For the text-containing cell, return its midpoint in (x, y) coordinate format. 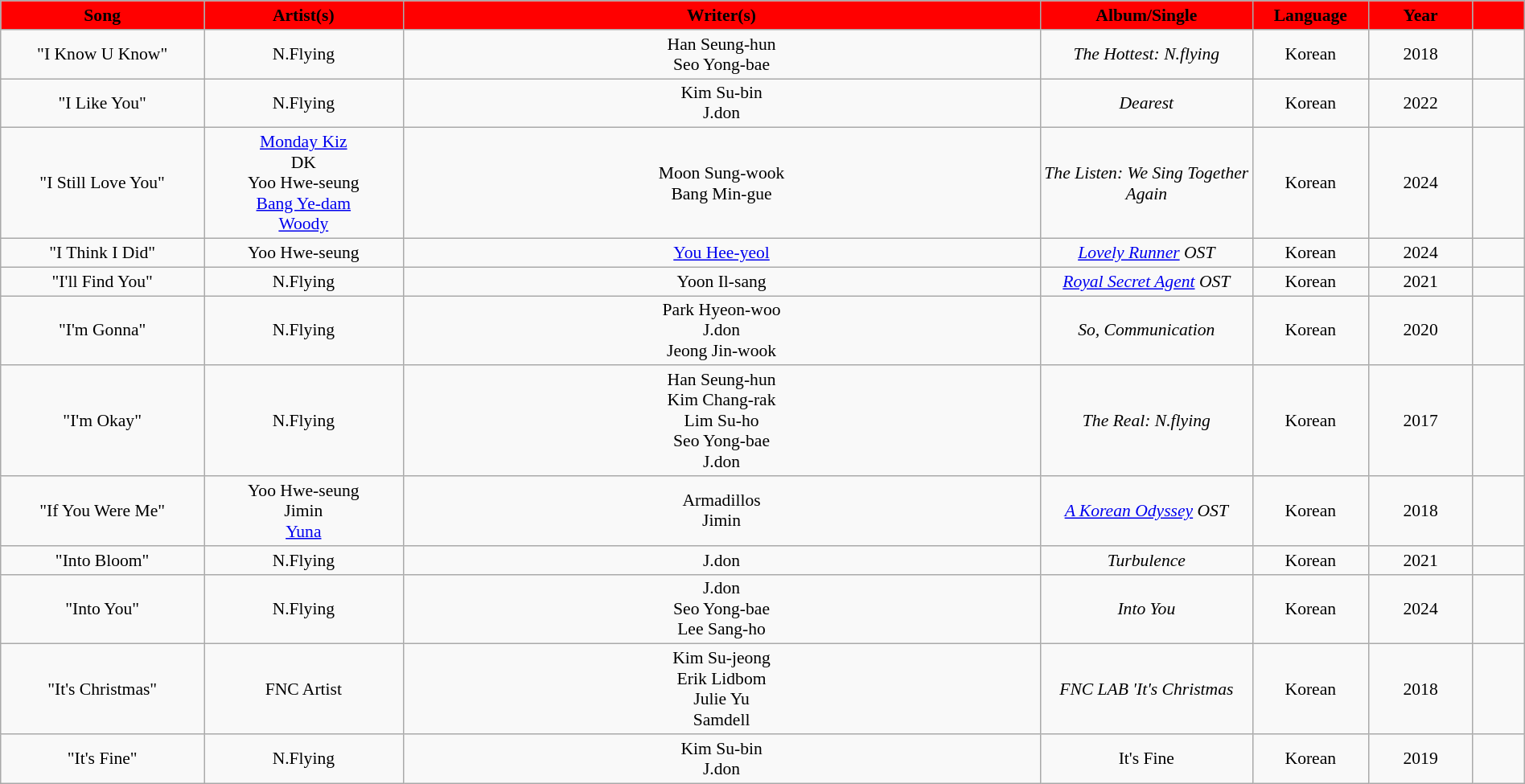
Monday Kiz DK Yoo Hwe-seung Bang Ye-dam Woody (304, 183)
So, Communication (1146, 331)
Royal Secret Agent OST (1146, 281)
2019 (1420, 759)
"I Still Love You" (103, 183)
"I'm Okay" (103, 421)
The Listen: We Sing Together Again (1146, 183)
Language (1311, 15)
Album/Single (1146, 15)
"It's Fine" (103, 759)
2017 (1420, 421)
Han Seung-hun Kim Chang-rak Lim Su-ho Seo Yong-bae J.don (721, 421)
J.don (721, 560)
You Hee-yeol (721, 252)
FNC Artist (304, 689)
Han Seung-hun Seo Yong-bae (721, 53)
Turbulence (1146, 560)
Song (103, 15)
A Korean Odyssey OST (1146, 511)
2020 (1420, 331)
Moon Sung-wook Bang Min-gue (721, 183)
"Into Bloom" (103, 560)
The Hottest: N.flying (1146, 53)
Yoo Hwe-seung Jimin Yuna (304, 511)
"I'll Find You" (103, 281)
Writer(s) (721, 15)
"Into You" (103, 610)
The Real: N.flying (1146, 421)
"I Know U Know" (103, 53)
Yoo Hwe-seung (304, 252)
Into You (1146, 610)
Yoon Il-sang (721, 281)
FNC LAB 'It's Christmas (1146, 689)
"I Think I Did" (103, 252)
"I Like You" (103, 103)
Lovely Runner OST (1146, 252)
It's Fine (1146, 759)
Park Hyeon-woo J.don Jeong Jin-wook (721, 331)
Armadillos Jimin (721, 511)
Kim Su-jeong Erik Lidbom Julie Yu Samdell (721, 689)
Dearest (1146, 103)
"It's Christmas" (103, 689)
Artist(s) (304, 15)
J.don Seo Yong-bae Lee Sang-ho (721, 610)
Year (1420, 15)
2022 (1420, 103)
"If You Were Me" (103, 511)
"I'm Gonna" (103, 331)
